Detect which cell encompasses the target text, then output its (x, y) center coordinate. 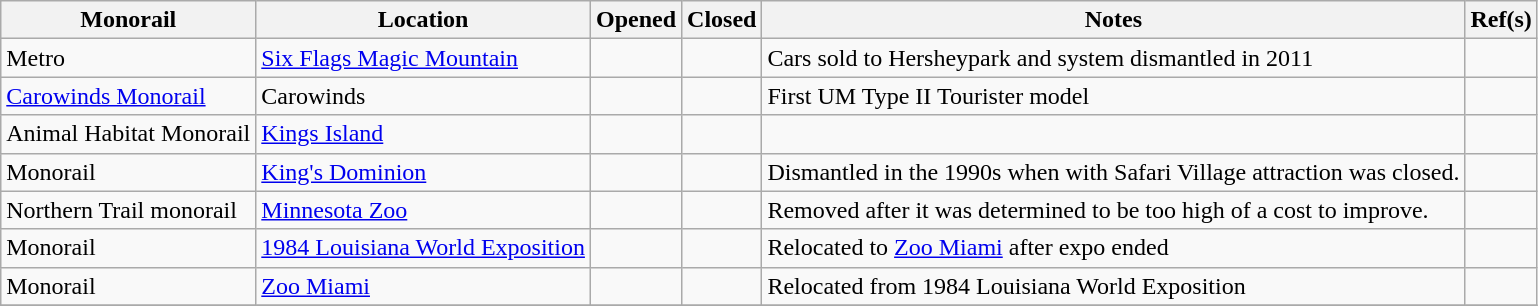
Dismantled in the 1990s when with Safari Village attraction was closed. (1114, 172)
Relocated from 1984 Louisiana World Exposition (1114, 286)
1984 Louisiana World Exposition (424, 248)
Northern Trail monorail (128, 210)
Ref(s) (1501, 20)
Carowinds Monorail (128, 96)
Notes (1114, 20)
Removed after it was determined to be too high of a cost to improve. (1114, 210)
Animal Habitat Monorail (128, 134)
Cars sold to Hersheypark and system dismantled in 2011 (1114, 58)
Opened (636, 20)
Relocated to Zoo Miami after expo ended (1114, 248)
Location (424, 20)
First UM Type II Tourister model (1114, 96)
Metro (128, 58)
Six Flags Magic Mountain (424, 58)
Minnesota Zoo (424, 210)
Zoo Miami (424, 286)
Carowinds (424, 96)
King's Dominion (424, 172)
Closed (722, 20)
Kings Island (424, 134)
